Capture the cell that displays the provided text and extract its (x, y) central coordinate. 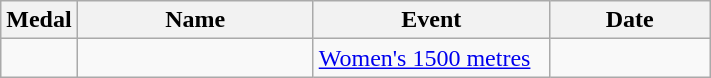
Name (195, 20)
Date (630, 20)
Medal (39, 20)
Event (431, 20)
Women's 1500 metres (431, 58)
